Search for the cell housing the specified text and yield its (X, Y) center coordinate. 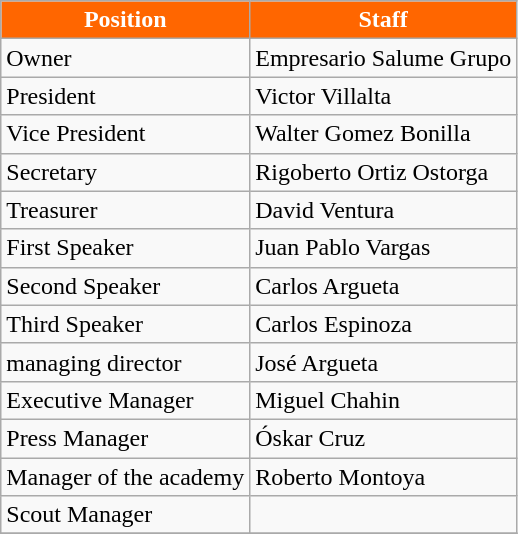
Staff (384, 20)
Carlos Argueta (384, 286)
José Argueta (384, 362)
Walter Gomez Bonilla (384, 134)
Treasurer (126, 210)
Juan Pablo Vargas (384, 248)
Second Speaker (126, 286)
Scout Manager (126, 515)
Executive Manager (126, 400)
Press Manager (126, 438)
Rigoberto Ortiz Ostorga (384, 172)
President (126, 96)
Third Speaker (126, 324)
Vice President (126, 134)
Miguel Chahin (384, 400)
Óskar Cruz (384, 438)
managing director (126, 362)
Owner (126, 58)
First Speaker (126, 248)
Roberto Montoya (384, 477)
Carlos Espinoza (384, 324)
Victor Villalta (384, 96)
Secretary (126, 172)
Manager of the academy (126, 477)
David Ventura (384, 210)
Empresario Salume Grupo (384, 58)
Position (126, 20)
